Pinpoint the cell where the given text exists, returning its [X, Y] midpoint coordinate. 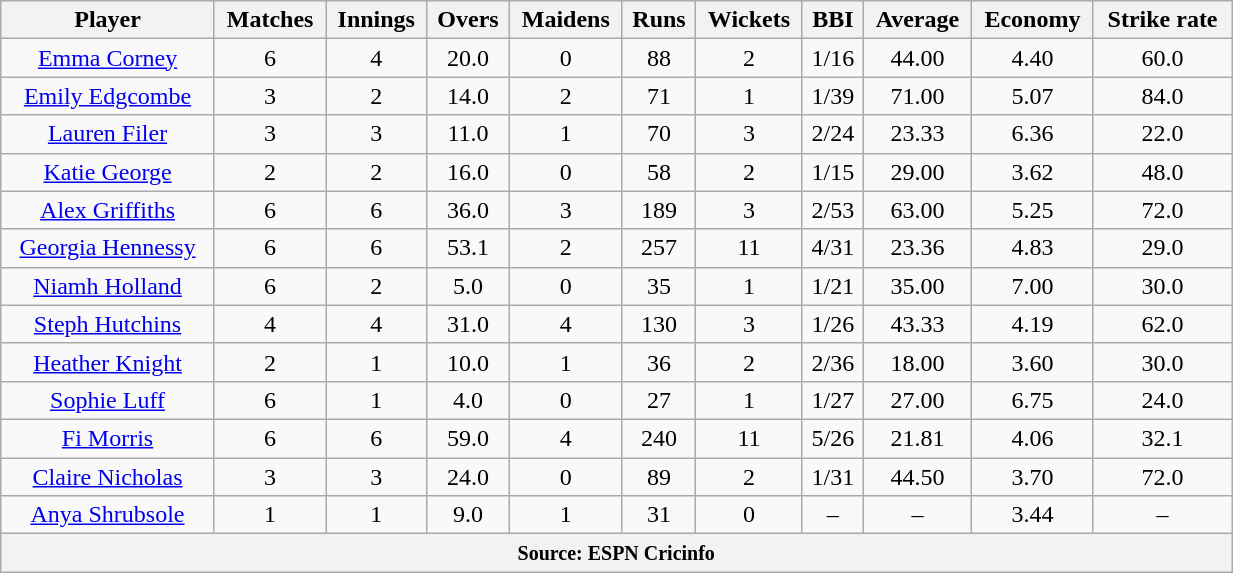
4/31 [832, 248]
Anya Shrubsole [108, 515]
23.33 [917, 134]
1/16 [832, 58]
Lauren Filer [108, 134]
Wickets [749, 20]
1/27 [832, 400]
5/26 [832, 438]
189 [659, 210]
Emma Corney [108, 58]
5.0 [468, 286]
130 [659, 324]
Claire Nicholas [108, 477]
3.44 [1032, 515]
BBI [832, 20]
71 [659, 96]
1/26 [832, 324]
29.00 [917, 172]
32.1 [1162, 438]
4.0 [468, 400]
88 [659, 58]
3.62 [1032, 172]
9.0 [468, 515]
2/53 [832, 210]
6.36 [1032, 134]
22.0 [1162, 134]
36.0 [468, 210]
Runs [659, 20]
Steph Hutchins [108, 324]
Innings [376, 20]
36 [659, 362]
31 [659, 515]
4.40 [1032, 58]
27.00 [917, 400]
21.81 [917, 438]
2/24 [832, 134]
2/36 [832, 362]
Economy [1032, 20]
Katie George [108, 172]
4.83 [1032, 248]
11.0 [468, 134]
240 [659, 438]
35 [659, 286]
59.0 [468, 438]
48.0 [1162, 172]
62.0 [1162, 324]
6.75 [1032, 400]
16.0 [468, 172]
257 [659, 248]
Heather Knight [108, 362]
18.00 [917, 362]
Maidens [566, 20]
Alex Griffiths [108, 210]
Fi Morris [108, 438]
1/31 [832, 477]
1/39 [832, 96]
14.0 [468, 96]
63.00 [917, 210]
Average [917, 20]
60.0 [1162, 58]
35.00 [917, 286]
5.07 [1032, 96]
Source: ESPN Cricinfo [616, 553]
20.0 [468, 58]
1/15 [832, 172]
29.0 [1162, 248]
44.00 [917, 58]
4.06 [1032, 438]
Georgia Hennessy [108, 248]
84.0 [1162, 96]
1/21 [832, 286]
44.50 [917, 477]
7.00 [1032, 286]
10.0 [468, 362]
5.25 [1032, 210]
43.33 [917, 324]
53.1 [468, 248]
Strike rate [1162, 20]
4.19 [1032, 324]
Emily Edgcombe [108, 96]
71.00 [917, 96]
Player [108, 20]
31.0 [468, 324]
27 [659, 400]
Sophie Luff [108, 400]
3.70 [1032, 477]
Matches [270, 20]
70 [659, 134]
23.36 [917, 248]
89 [659, 477]
3.60 [1032, 362]
58 [659, 172]
Niamh Holland [108, 286]
Overs [468, 20]
